Return [X, Y] of the center of cell containing provided text 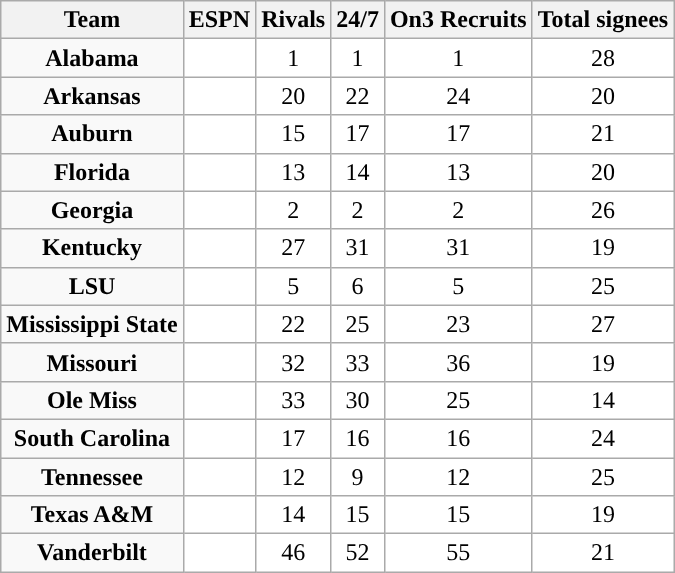
Vanderbilt [92, 553]
Tennessee [92, 477]
Texas A&M [92, 515]
30 [358, 400]
24/7 [358, 20]
On3 Recruits [458, 20]
23 [458, 324]
55 [458, 553]
Rivals [294, 20]
Auburn [92, 134]
Team [92, 20]
Ole Miss [92, 400]
Florida [92, 172]
9 [358, 477]
Missouri [92, 362]
28 [603, 58]
6 [358, 286]
Arkansas [92, 96]
Mississippi State [92, 324]
Georgia [92, 210]
South Carolina [92, 438]
32 [294, 362]
ESPN [219, 20]
46 [294, 553]
Kentucky [92, 248]
Alabama [92, 58]
Total signees [603, 20]
LSU [92, 286]
52 [358, 553]
36 [458, 362]
26 [603, 210]
